Locate the cell with the specified text and output its (x, y) center coordinate. 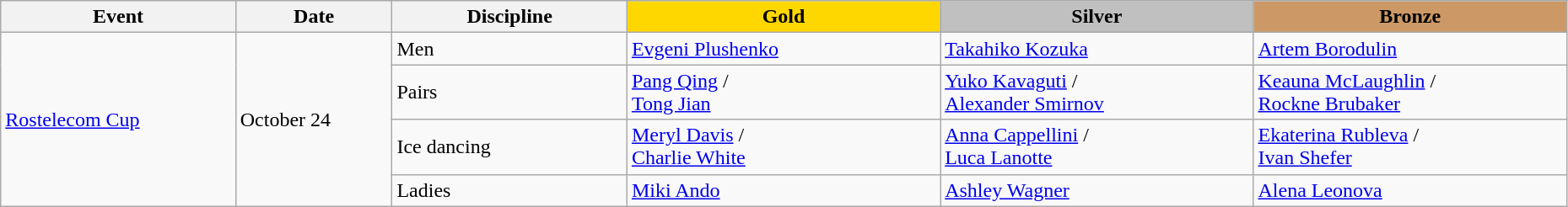
Rostelecom Cup (118, 119)
Ice dancing (509, 146)
Miki Ando (783, 190)
Gold (783, 17)
Event (118, 17)
Meryl Davis / Charlie White (783, 146)
Artem Borodulin (1410, 49)
Keauna McLaughlin / Rockne Brubaker (1410, 93)
Ekaterina Rubleva / Ivan Shefer (1410, 146)
Evgeni Plushenko (783, 49)
Men (509, 49)
Pang Qing / Tong Jian (783, 93)
Ladies (509, 190)
Takahiko Kozuka (1097, 49)
Anna Cappellini / Luca Lanotte (1097, 146)
Discipline (509, 17)
Silver (1097, 17)
Yuko Kavaguti / Alexander Smirnov (1097, 93)
Pairs (509, 93)
Date (314, 17)
Alena Leonova (1410, 190)
Bronze (1410, 17)
Ashley Wagner (1097, 190)
October 24 (314, 119)
